Provide the [x, y] coordinate of the cell's center where the given text is located.  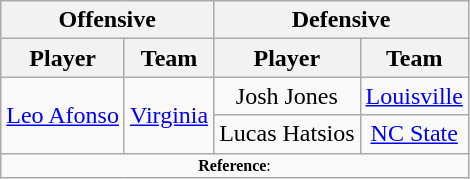
Defensive [342, 20]
Lucas Hatsios [287, 134]
Louisville [414, 96]
Leo Afonso [63, 115]
Offensive [108, 20]
NC State [414, 134]
Josh Jones [287, 96]
Virginia [168, 115]
Reference: [235, 165]
